Pinpoint the cell where the given text exists, returning its (x, y) midpoint coordinate. 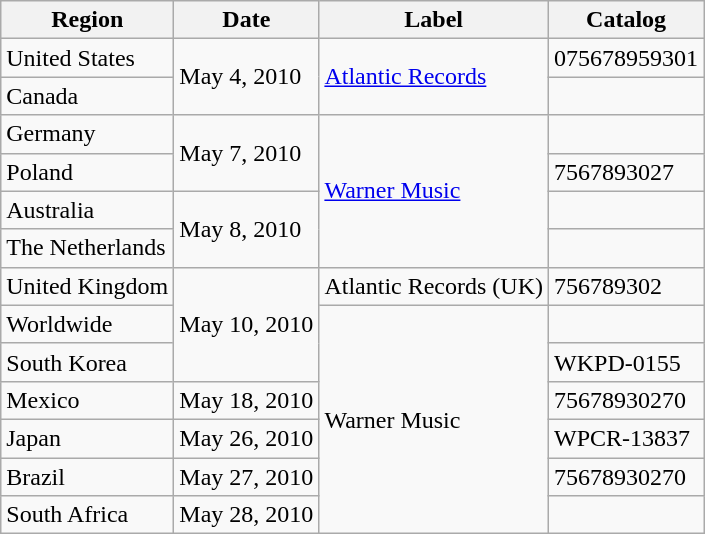
United States (88, 58)
Poland (88, 172)
May 10, 2010 (246, 324)
7567893027 (626, 172)
Date (246, 20)
May 26, 2010 (246, 438)
Label (434, 20)
May 8, 2010 (246, 229)
075678959301 (626, 58)
May 4, 2010 (246, 77)
United Kingdom (88, 286)
Region (88, 20)
May 18, 2010 (246, 400)
Germany (88, 134)
Australia (88, 210)
May 27, 2010 (246, 477)
Mexico (88, 400)
WKPD-0155 (626, 362)
Brazil (88, 477)
756789302 (626, 286)
Atlantic Records (434, 77)
South Korea (88, 362)
May 28, 2010 (246, 515)
Catalog (626, 20)
South Africa (88, 515)
WPCR-13837 (626, 438)
Worldwide (88, 324)
May 7, 2010 (246, 153)
Canada (88, 96)
The Netherlands (88, 248)
Japan (88, 438)
Atlantic Records (UK) (434, 286)
